Determine the (X, Y) coordinate at the center of the cell enclosing the given text.  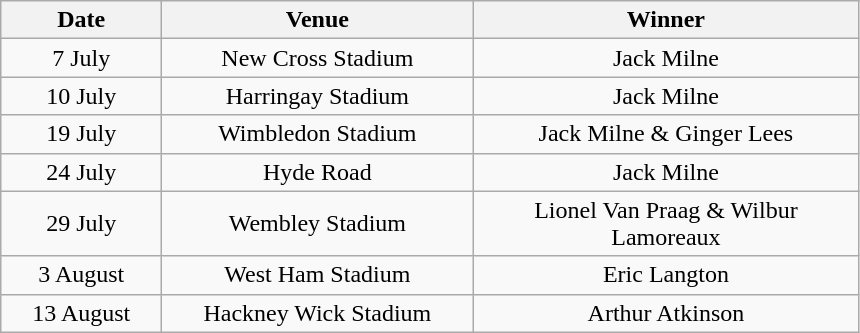
Arthur Atkinson (666, 313)
Winner (666, 20)
24 July (82, 172)
7 July (82, 58)
West Ham Stadium (318, 275)
Hackney Wick Stadium (318, 313)
29 July (82, 224)
Wimbledon Stadium (318, 134)
Date (82, 20)
10 July (82, 96)
Wembley Stadium (318, 224)
13 August (82, 313)
New Cross Stadium (318, 58)
Jack Milne & Ginger Lees (666, 134)
Eric Langton (666, 275)
3 August (82, 275)
Lionel Van Praag & Wilbur Lamoreaux (666, 224)
Venue (318, 20)
19 July (82, 134)
Hyde Road (318, 172)
Harringay Stadium (318, 96)
